Detect which cell encompasses the target text, then output its (X, Y) center coordinate. 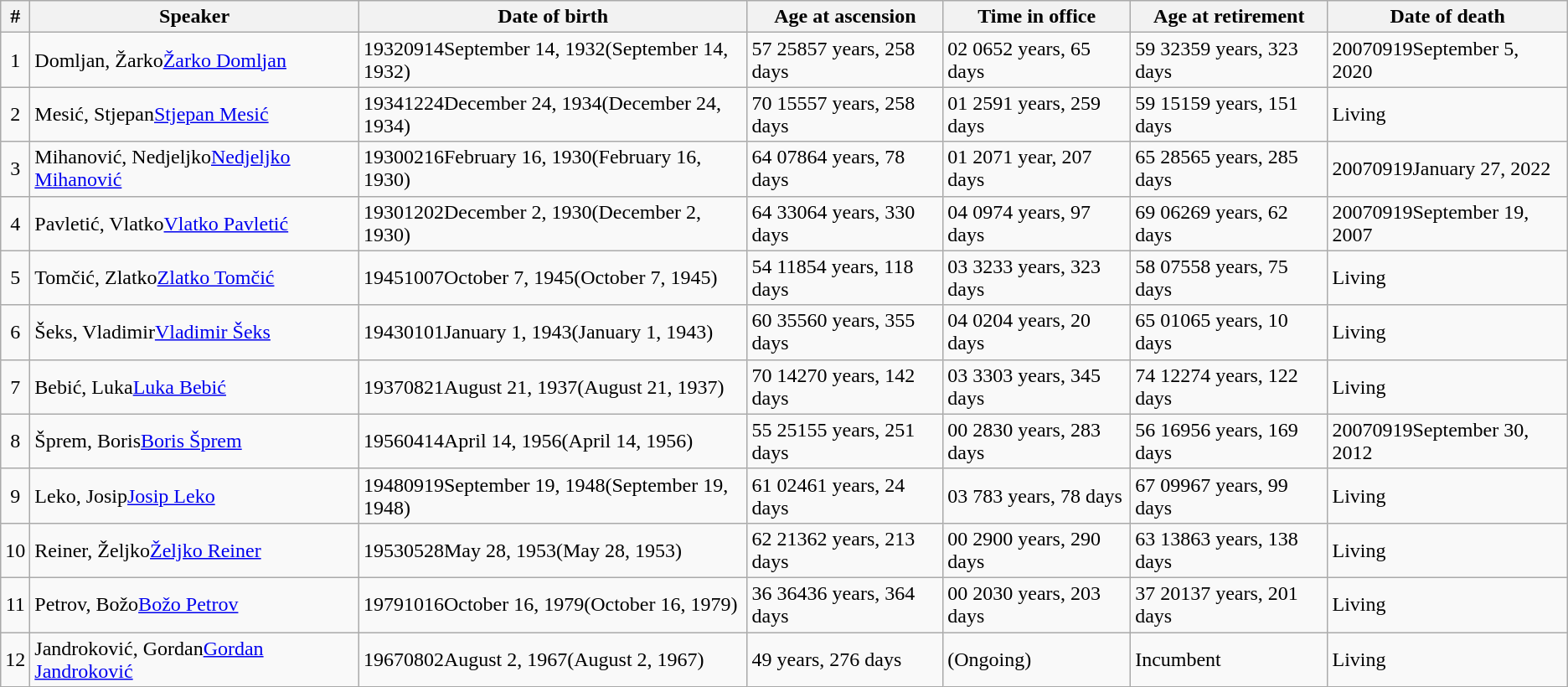
4 (15, 223)
7 (15, 387)
20070919September 30, 2012 (1447, 441)
19301202December 2, 1930(December 2, 1930) (553, 223)
37 20137 years, 201 days (1230, 605)
1 (15, 60)
58 07558 years, 75 days (1230, 278)
Leko, JosipJosip Leko (194, 496)
Šprem, BorisBoris Šprem (194, 441)
19670802August 2, 1967(August 2, 1967) (553, 659)
9 (15, 496)
Age at retirement (1230, 17)
74 12274 years, 122 days (1230, 387)
01 2591 years, 259 days (1037, 114)
Domljan, ŽarkoŽarko Domljan (194, 60)
65 01065 years, 10 days (1230, 332)
49 years, 276 days (845, 659)
59 15159 years, 151 days (1230, 114)
8 (15, 441)
20070919September 5, 2020 (1447, 60)
10 (15, 550)
64 07864 years, 78 days (845, 169)
Mesić, StjepanStjepan Mesić (194, 114)
36 36436 years, 364 days (845, 605)
62 21362 years, 213 days (845, 550)
11 (15, 605)
03 783 years, 78 days (1037, 496)
04 0204 years, 20 days (1037, 332)
19791016October 16, 1979(October 16, 1979) (553, 605)
00 2900 years, 290 days (1037, 550)
Date of birth (553, 17)
3 (15, 169)
20070919January 27, 2022 (1447, 169)
Pavletić, VlatkoVlatko Pavletić (194, 223)
00 2030 years, 203 days (1037, 605)
Reiner, ŽeljkoŽeljko Reiner (194, 550)
57 25857 years, 258 days (845, 60)
60 35560 years, 355 days (845, 332)
67 09967 years, 99 days (1230, 496)
19530528May 28, 1953(May 28, 1953) (553, 550)
(Ongoing) (1037, 659)
59 32359 years, 323 days (1230, 60)
03 3233 years, 323 days (1037, 278)
Petrov, BožoBožo Petrov (194, 605)
Age at ascension (845, 17)
01 2071 year, 207 days (1037, 169)
Time in office (1037, 17)
Speaker (194, 17)
55 25155 years, 251 days (845, 441)
02 0652 years, 65 days (1037, 60)
12 (15, 659)
5 (15, 278)
2 (15, 114)
19341224December 24, 1934(December 24, 1934) (553, 114)
54 11854 years, 118 days (845, 278)
03 3303 years, 345 days (1037, 387)
19430101January 1, 1943(January 1, 1943) (553, 332)
00 2830 years, 283 days (1037, 441)
64 33064 years, 330 days (845, 223)
69 06269 years, 62 days (1230, 223)
Mihanović, NedjeljkoNedjeljko Mihanović (194, 169)
Date of death (1447, 17)
56 16956 years, 169 days (1230, 441)
19560414April 14, 1956(April 14, 1956) (553, 441)
19320914September 14, 1932(September 14, 1932) (553, 60)
04 0974 years, 97 days (1037, 223)
Tomčić, ZlatkoZlatko Tomčić (194, 278)
70 15557 years, 258 days (845, 114)
65 28565 years, 285 days (1230, 169)
19451007October 7, 1945(October 7, 1945) (553, 278)
Bebić, LukaLuka Bebić (194, 387)
20070919September 19, 2007 (1447, 223)
6 (15, 332)
Incumbent (1230, 659)
63 13863 years, 138 days (1230, 550)
70 14270 years, 142 days (845, 387)
Jandroković, GordanGordan Jandroković (194, 659)
19300216February 16, 1930(February 16, 1930) (553, 169)
19370821August 21, 1937(August 21, 1937) (553, 387)
61 02461 years, 24 days (845, 496)
Šeks, VladimirVladimir Šeks (194, 332)
19480919September 19, 1948(September 19, 1948) (553, 496)
# (15, 17)
